Find where the given text appears and provide that cell's center as [X, Y] coordinate. 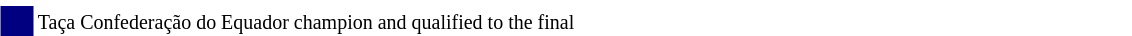
Taça Confederação do Equador champion and qualified to the final [584, 21]
